Locate the cell with the specified text and output its (x, y) center coordinate. 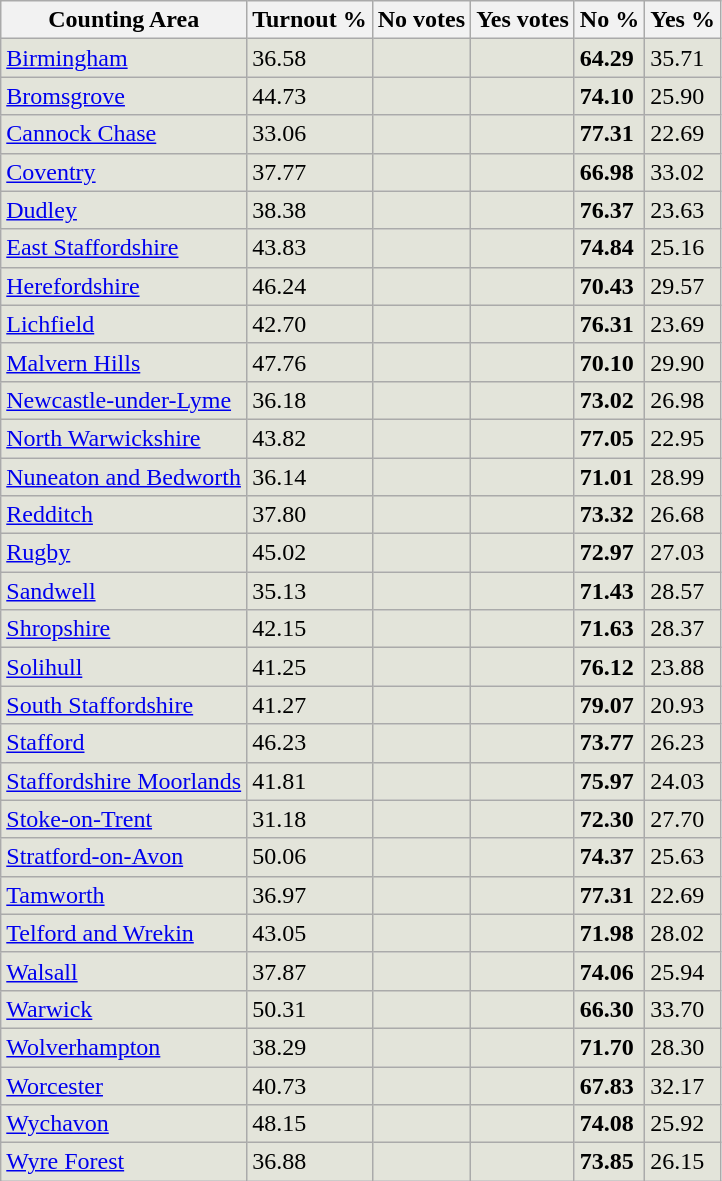
37.77 (310, 172)
73.77 (609, 743)
66.30 (609, 1009)
74.08 (609, 1124)
41.25 (310, 667)
73.32 (609, 515)
71.98 (609, 933)
Newcastle-under-Lyme (124, 400)
Nuneaton and Bedworth (124, 477)
Turnout % (310, 20)
67.83 (609, 1085)
47.76 (310, 362)
43.83 (310, 248)
Herefordshire (124, 286)
North Warwickshire (124, 438)
46.23 (310, 743)
76.37 (609, 210)
37.80 (310, 515)
29.90 (683, 362)
Sandwell (124, 591)
36.58 (310, 58)
72.30 (609, 819)
72.97 (609, 553)
33.70 (683, 1009)
66.98 (609, 172)
36.14 (310, 477)
73.85 (609, 1162)
Warwick (124, 1009)
28.30 (683, 1047)
25.90 (683, 96)
Lichfield (124, 324)
70.10 (609, 362)
42.70 (310, 324)
27.03 (683, 553)
Wychavon (124, 1124)
74.10 (609, 96)
41.81 (310, 781)
75.97 (609, 781)
28.99 (683, 477)
No votes (421, 20)
25.63 (683, 857)
74.06 (609, 971)
64.29 (609, 58)
Telford and Wrekin (124, 933)
41.27 (310, 705)
42.15 (310, 629)
31.18 (310, 819)
South Staffordshire (124, 705)
22.95 (683, 438)
Wyre Forest (124, 1162)
38.38 (310, 210)
Stoke-on-Trent (124, 819)
Birmingham (124, 58)
76.31 (609, 324)
Counting Area (124, 20)
74.84 (609, 248)
50.06 (310, 857)
26.98 (683, 400)
79.07 (609, 705)
25.94 (683, 971)
43.82 (310, 438)
Cannock Chase (124, 134)
37.87 (310, 971)
Rugby (124, 553)
45.02 (310, 553)
Coventry (124, 172)
Yes votes (523, 20)
36.97 (310, 895)
No % (609, 20)
Dudley (124, 210)
36.88 (310, 1162)
Staffordshire Moorlands (124, 781)
26.15 (683, 1162)
24.03 (683, 781)
25.16 (683, 248)
36.18 (310, 400)
71.43 (609, 591)
33.06 (310, 134)
East Staffordshire (124, 248)
76.12 (609, 667)
Worcester (124, 1085)
27.70 (683, 819)
26.23 (683, 743)
26.68 (683, 515)
35.71 (683, 58)
50.31 (310, 1009)
70.43 (609, 286)
Bromsgrove (124, 96)
Malvern Hills (124, 362)
Stafford (124, 743)
Stratford-on-Avon (124, 857)
71.63 (609, 629)
Yes % (683, 20)
28.02 (683, 933)
43.05 (310, 933)
71.01 (609, 477)
77.05 (609, 438)
29.57 (683, 286)
Shropshire (124, 629)
20.93 (683, 705)
Wolverhampton (124, 1047)
48.15 (310, 1124)
40.73 (310, 1085)
33.02 (683, 172)
Walsall (124, 971)
44.73 (310, 96)
71.70 (609, 1047)
28.57 (683, 591)
74.37 (609, 857)
38.29 (310, 1047)
25.92 (683, 1124)
32.17 (683, 1085)
Tamworth (124, 895)
28.37 (683, 629)
23.69 (683, 324)
46.24 (310, 286)
35.13 (310, 591)
23.63 (683, 210)
73.02 (609, 400)
Redditch (124, 515)
Solihull (124, 667)
23.88 (683, 667)
